Return [x, y] of the center of cell containing provided text 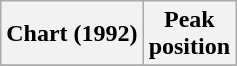
Peakposition [189, 34]
Chart (1992) [72, 34]
